Provide the [X, Y] coordinate of the cell's center where the given text is located.  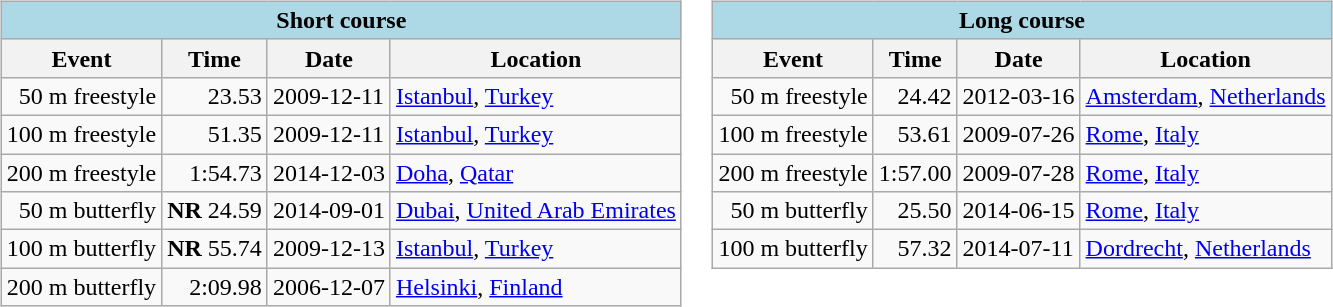
Dordrecht, Netherlands [1206, 249]
2014-07-11 [1018, 249]
2014-06-15 [1018, 211]
2009-07-26 [1018, 134]
53.61 [915, 134]
2014-09-01 [328, 211]
2009-12-13 [328, 249]
NR 55.74 [215, 249]
Doha, Qatar [536, 173]
25.50 [915, 211]
24.42 [915, 96]
Long course [1022, 20]
2:09.98 [215, 287]
1:57.00 [915, 173]
57.32 [915, 249]
Helsinki, Finland [536, 287]
1:54.73 [215, 173]
23.53 [215, 96]
51.35 [215, 134]
2009-07-28 [1018, 173]
Short course [341, 20]
Dubai, United Arab Emirates [536, 211]
2012-03-16 [1018, 96]
NR 24.59 [215, 211]
200 m butterfly [81, 287]
2006-12-07 [328, 287]
2014-12-03 [328, 173]
Amsterdam, Netherlands [1206, 96]
